Provide the [X, Y] coordinate of the cell's center where the given text is located.  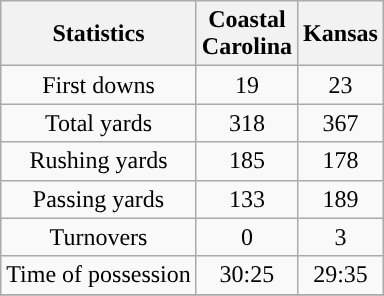
Total yards [99, 123]
Rushing yards [99, 161]
Kansas [341, 34]
367 [341, 123]
318 [246, 123]
First downs [99, 85]
29:35 [341, 275]
3 [341, 237]
Statistics [99, 34]
0 [246, 237]
Time of possession [99, 275]
Passing yards [99, 199]
CoastalCarolina [246, 34]
189 [341, 199]
133 [246, 199]
23 [341, 85]
30:25 [246, 275]
178 [341, 161]
19 [246, 85]
Turnovers [99, 237]
185 [246, 161]
